Detect which cell encompasses the target text, then output its [X, Y] center coordinate. 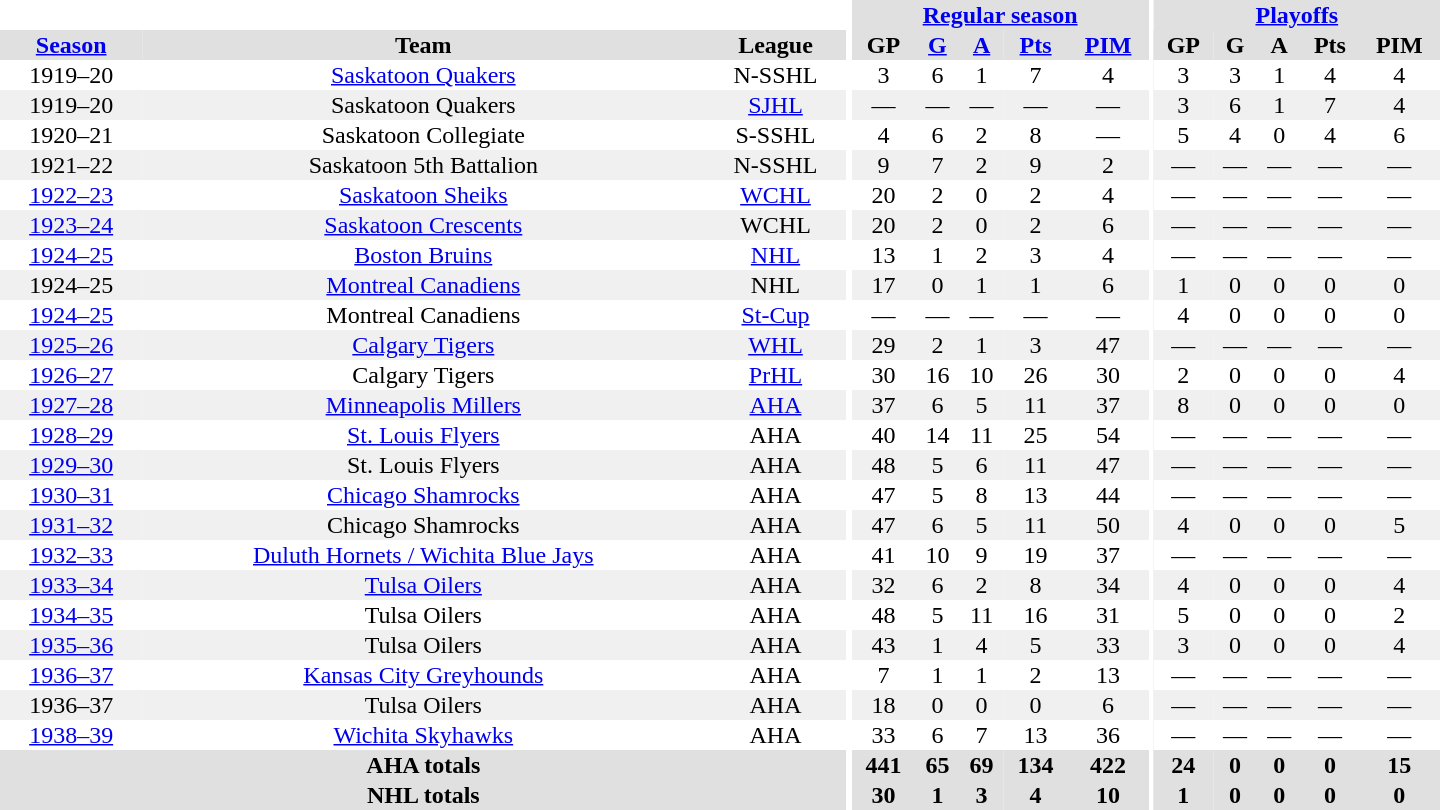
Minneapolis Millers [423, 405]
32 [884, 585]
24 [1184, 765]
Wichita Skyhawks [423, 735]
Saskatoon Crescents [423, 225]
Boston Bruins [423, 255]
134 [1036, 765]
441 [884, 765]
AHA totals [424, 765]
1932–33 [71, 555]
1926–27 [71, 375]
Saskatoon Collegiate [423, 135]
Duluth Hornets / Wichita Blue Jays [423, 555]
Playoffs [1297, 15]
1920–21 [71, 135]
31 [1108, 615]
1938–39 [71, 735]
League [775, 45]
54 [1108, 435]
1921–22 [71, 165]
PrHL [775, 375]
Regular season [1000, 15]
34 [1108, 585]
Team [423, 45]
1934–35 [71, 615]
1929–30 [71, 465]
WHL [775, 345]
Saskatoon Sheiks [423, 195]
422 [1108, 765]
25 [1036, 435]
17 [884, 285]
SJHL [775, 105]
1935–36 [71, 645]
69 [982, 765]
19 [1036, 555]
S-SSHL [775, 135]
1928–29 [71, 435]
14 [937, 435]
29 [884, 345]
36 [1108, 735]
43 [884, 645]
Saskatoon 5th Battalion [423, 165]
1922–23 [71, 195]
1931–32 [71, 525]
44 [1108, 495]
1923–24 [71, 225]
Season [71, 45]
65 [937, 765]
18 [884, 705]
41 [884, 555]
26 [1036, 375]
St-Cup [775, 315]
1930–31 [71, 495]
1933–34 [71, 585]
40 [884, 435]
NHL totals [424, 795]
1927–28 [71, 405]
Kansas City Greyhounds [423, 675]
1925–26 [71, 345]
50 [1108, 525]
15 [1400, 765]
